Scan for the cell matching the given text and deliver its [x, y] coordinate at center. 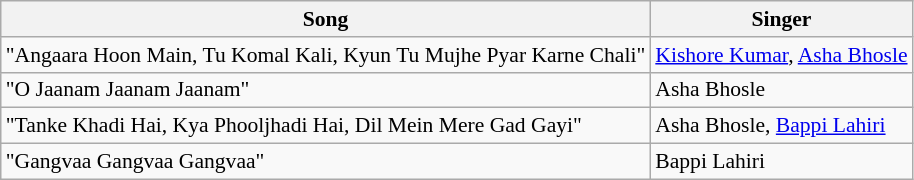
"Gangvaa Gangvaa Gangvaa" [326, 162]
"Angaara Hoon Main, Tu Komal Kali, Kyun Tu Mujhe Pyar Karne Chali" [326, 55]
"O Jaanam Jaanam Jaanam" [326, 90]
Song [326, 19]
Asha Bhosle [781, 90]
Bappi Lahiri [781, 162]
"Tanke Khadi Hai, Kya Phooljhadi Hai, Dil Mein Mere Gad Gayi" [326, 126]
Asha Bhosle, Bappi Lahiri [781, 126]
Kishore Kumar, Asha Bhosle [781, 55]
Singer [781, 19]
